Scan for the cell matching the given text and deliver its (X, Y) coordinate at center. 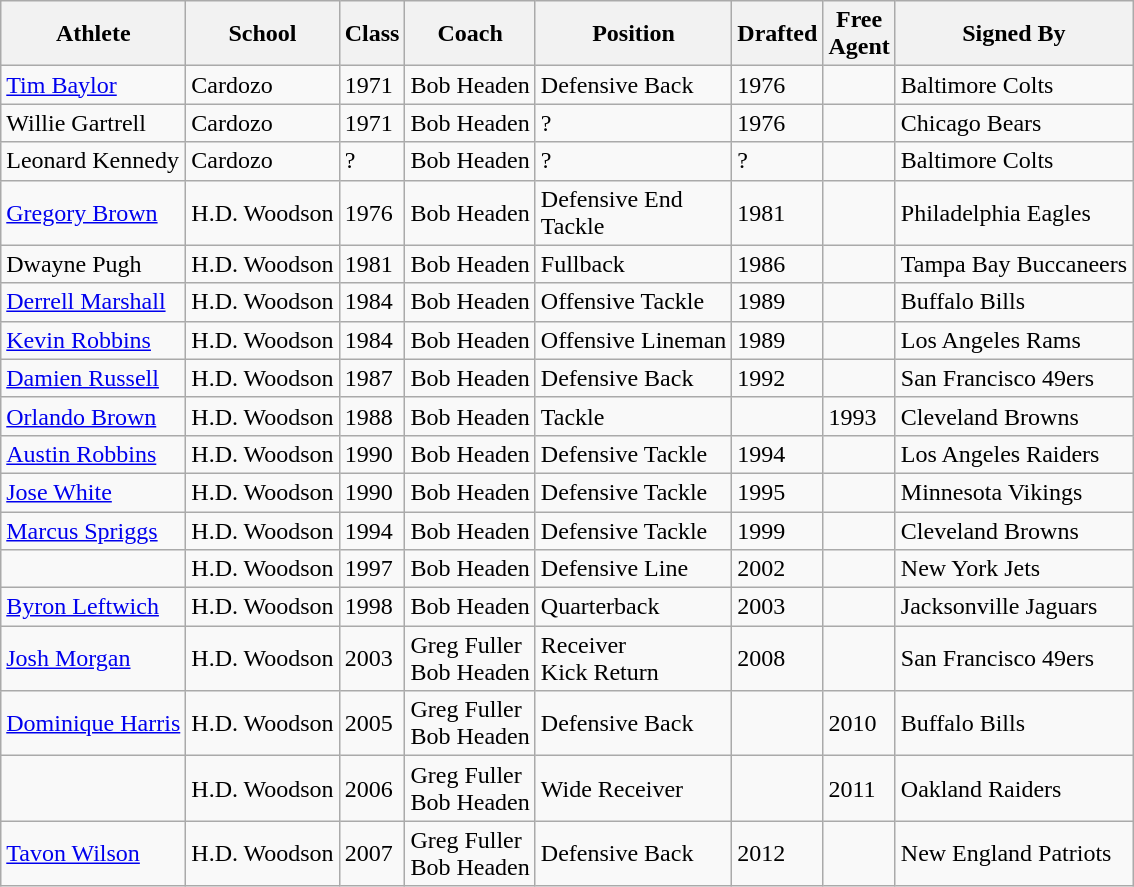
2012 (778, 854)
Athlete (94, 34)
Drafted (778, 34)
Dwayne Pugh (94, 264)
Leonard Kennedy (94, 161)
2005 (372, 724)
1986 (778, 264)
Class (372, 34)
Jacksonville Jaguars (1014, 607)
FreeAgent (859, 34)
Coach (470, 34)
Los Angeles Raiders (1014, 454)
ReceiverKick Return (634, 658)
2002 (778, 569)
Derrell Marshall (94, 302)
School (262, 34)
Tavon Wilson (94, 854)
1995 (778, 492)
Offensive Lineman (634, 340)
1988 (372, 416)
Quarterback (634, 607)
Josh Morgan (94, 658)
Jose White (94, 492)
Gregory Brown (94, 212)
1999 (778, 531)
Kevin Robbins (94, 340)
Philadelphia Eagles (1014, 212)
Los Angeles Rams (1014, 340)
Fullback (634, 264)
Byron Leftwich (94, 607)
1992 (778, 378)
Marcus Spriggs (94, 531)
1998 (372, 607)
1997 (372, 569)
Damien Russell (94, 378)
Offensive Tackle (634, 302)
Defensive Line (634, 569)
2010 (859, 724)
2008 (778, 658)
2006 (372, 788)
New England Patriots (1014, 854)
Minnesota Vikings (1014, 492)
Tim Baylor (94, 85)
Orlando Brown (94, 416)
Willie Gartrell (94, 123)
Chicago Bears (1014, 123)
Signed By (1014, 34)
Tackle (634, 416)
Oakland Raiders (1014, 788)
Dominique Harris (94, 724)
Tampa Bay Buccaneers (1014, 264)
Austin Robbins (94, 454)
Position (634, 34)
1987 (372, 378)
2011 (859, 788)
New York Jets (1014, 569)
1993 (859, 416)
Wide Receiver (634, 788)
Defensive EndTackle (634, 212)
2007 (372, 854)
